Output the (X, Y) coordinate of the center of the cell containing the given text.  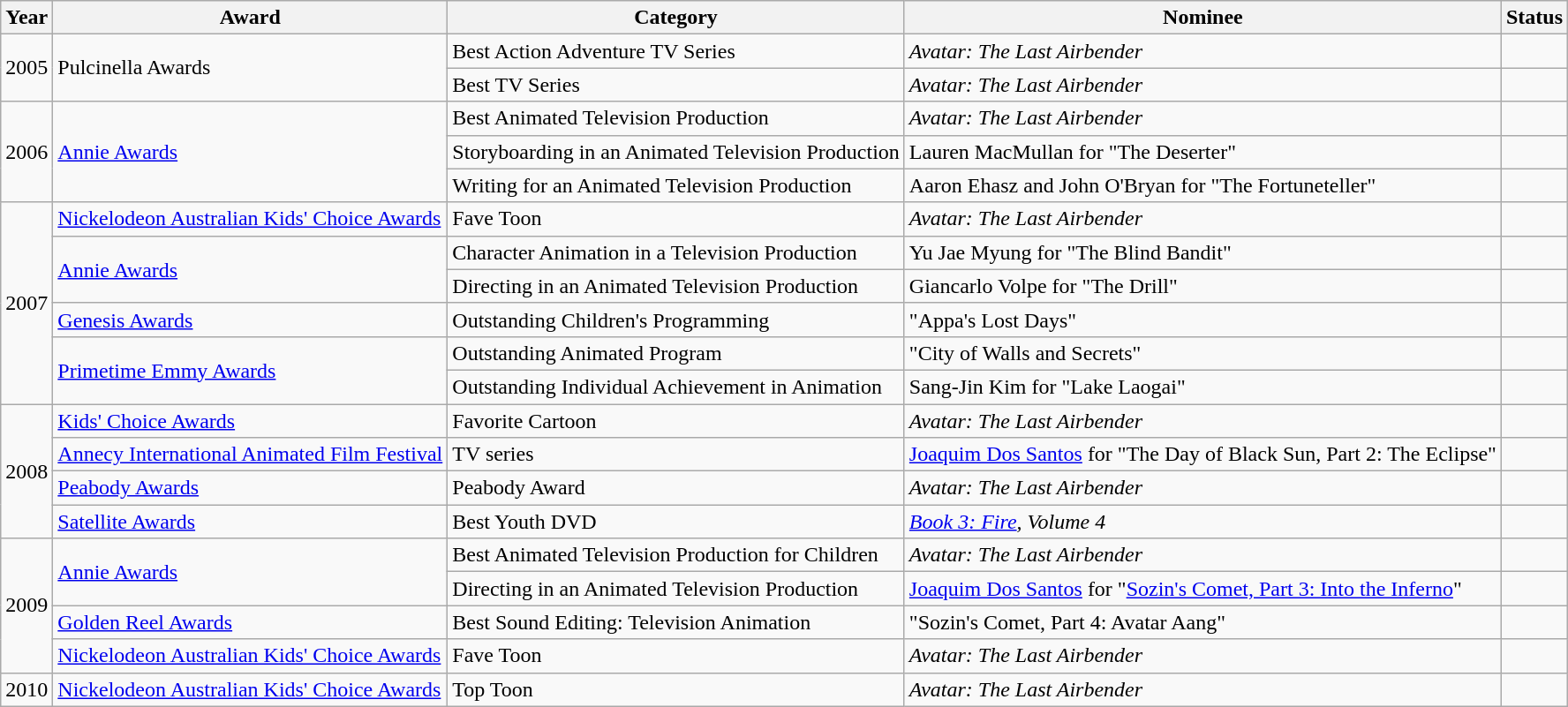
Status (1534, 18)
Category (676, 18)
Outstanding Individual Achievement in Animation (676, 387)
Award (251, 18)
Kids' Choice Awards (251, 421)
Favorite Cartoon (676, 421)
Yu Jae Myung for "The Blind Bandit" (1202, 252)
Outstanding Children's Programming (676, 320)
Outstanding Animated Program (676, 353)
Lauren MacMullan for "The Deserter" (1202, 152)
2008 (26, 471)
Best Action Adventure TV Series (676, 51)
Giancarlo Volpe for "The Drill" (1202, 286)
2009 (26, 605)
Golden Reel Awards (251, 622)
Best Animated Television Production (676, 118)
Best Animated Television Production for Children (676, 555)
"City of Walls and Secrets" (1202, 353)
Nominee (1202, 18)
2010 (26, 689)
Annecy International Animated Film Festival (251, 455)
Character Animation in a Television Production (676, 252)
"Sozin's Comet, Part 4: Avatar Aang" (1202, 622)
Aaron Ehasz and John O'Bryan for "The Fortuneteller" (1202, 185)
Writing for an Animated Television Production (676, 185)
Best TV Series (676, 85)
Best Youth DVD (676, 522)
TV series (676, 455)
Pulcinella Awards (251, 68)
Best Sound Editing: Television Animation (676, 622)
Satellite Awards (251, 522)
Joaquim Dos Santos for "Sozin's Comet, Part 3: Into the Inferno" (1202, 589)
Genesis Awards (251, 320)
2005 (26, 68)
"Appa's Lost Days" (1202, 320)
Top Toon (676, 689)
Storyboarding in an Animated Television Production (676, 152)
Year (26, 18)
Primetime Emmy Awards (251, 370)
Book 3: Fire, Volume 4 (1202, 522)
Joaquim Dos Santos for "The Day of Black Sun, Part 2: The Eclipse" (1202, 455)
2007 (26, 303)
Peabody Awards (251, 488)
2006 (26, 152)
Peabody Award (676, 488)
Sang-Jin Kim for "Lake Laogai" (1202, 387)
